Find where the given text appears and provide that cell's center as (x, y) coordinate. 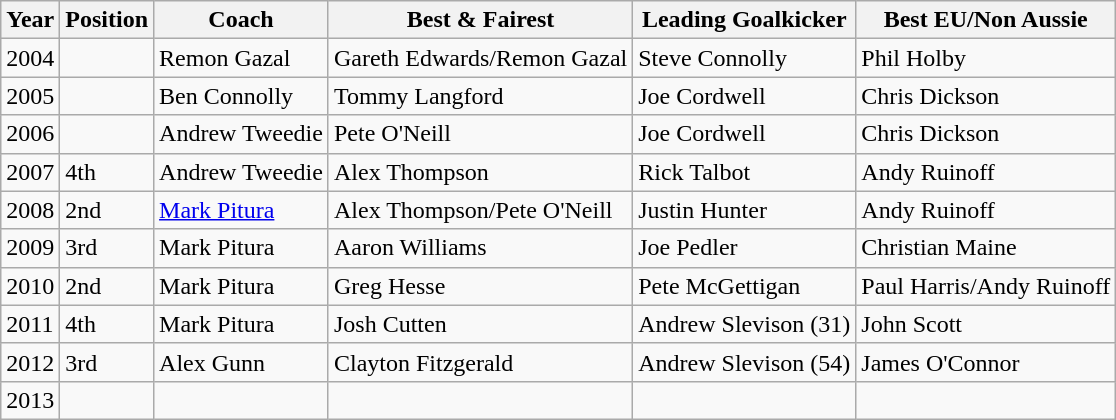
2005 (30, 96)
Coach (242, 20)
Best & Fairest (480, 20)
Aaron Williams (480, 248)
Alex Thompson (480, 172)
Greg Hesse (480, 286)
Position (107, 20)
2004 (30, 58)
Best EU/Non Aussie (986, 20)
John Scott (986, 324)
Rick Talbot (744, 172)
2006 (30, 134)
Clayton Fitzgerald (480, 362)
Phil Holby (986, 58)
Christian Maine (986, 248)
Ben Connolly (242, 96)
Andrew Slevison (31) (744, 324)
2012 (30, 362)
Steve Connolly (744, 58)
Year (30, 20)
Alex Thompson/Pete O'Neill (480, 210)
2007 (30, 172)
2010 (30, 286)
2011 (30, 324)
2013 (30, 400)
Josh Cutten (480, 324)
Pete O'Neill (480, 134)
Joe Pedler (744, 248)
Remon Gazal (242, 58)
Leading Goalkicker (744, 20)
Gareth Edwards/Remon Gazal (480, 58)
2008 (30, 210)
James O'Connor (986, 362)
Paul Harris/Andy Ruinoff (986, 286)
Alex Gunn (242, 362)
Pete McGettigan (744, 286)
Justin Hunter (744, 210)
Tommy Langford (480, 96)
2009 (30, 248)
Andrew Slevison (54) (744, 362)
